Search for the cell housing the specified text and yield its (X, Y) center coordinate. 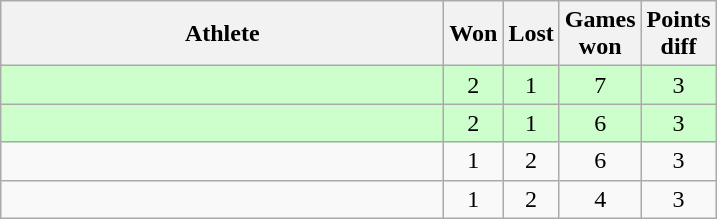
4 (600, 199)
Won (474, 34)
Gameswon (600, 34)
7 (600, 85)
Athlete (222, 34)
Pointsdiff (678, 34)
Lost (531, 34)
